Identify which cell holds the provided text, then report its (x, y) central coordinate. 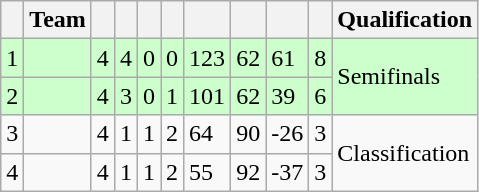
-37 (288, 172)
-26 (288, 134)
61 (288, 58)
Qualification (405, 20)
Classification (405, 153)
123 (208, 58)
39 (288, 96)
92 (248, 172)
Semifinals (405, 77)
55 (208, 172)
Team (58, 20)
64 (208, 134)
8 (320, 58)
90 (248, 134)
6 (320, 96)
101 (208, 96)
